Output the (X, Y) coordinate of the center of the cell containing the given text.  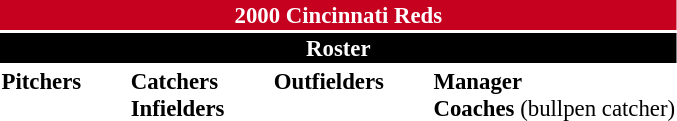
2000 Cincinnati Reds (338, 15)
Roster (338, 48)
